Find where the given text appears and provide that cell's center as (x, y) coordinate. 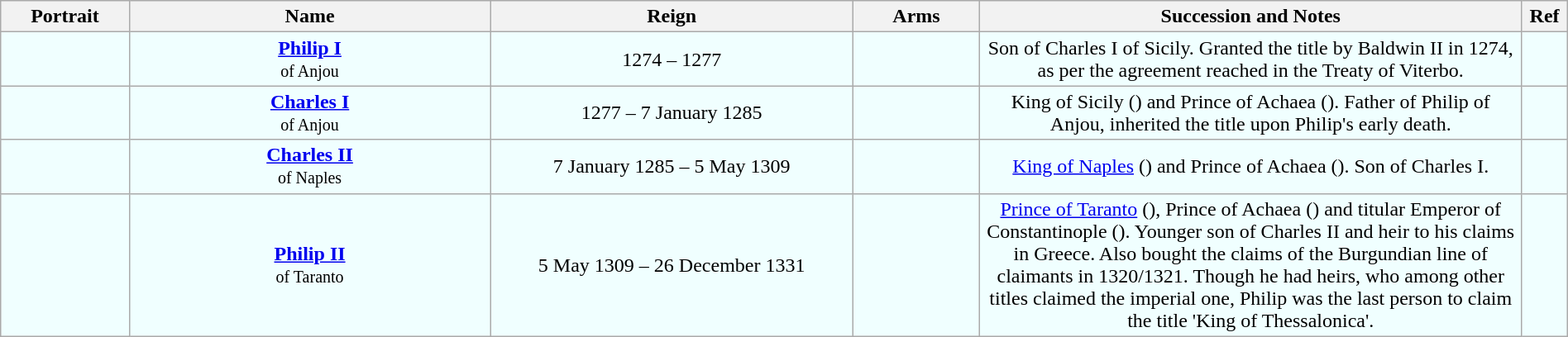
King of Sicily () and Prince of Achaea (). Father of Philip of Anjou, inherited the title upon Philip's early death. (1250, 112)
5 May 1309 – 26 December 1331 (672, 264)
Reign (672, 17)
Charles Iof Anjou (309, 112)
Ref (1545, 17)
7 January 1285 – 5 May 1309 (672, 167)
Philip IIof Taranto (309, 264)
Charles IIof Naples (309, 167)
1277 – 7 January 1285 (672, 112)
Name (309, 17)
Son of Charles I of Sicily. Granted the title by Baldwin II in 1274, as per the agreement reached in the Treaty of Viterbo. (1250, 59)
1274 – 1277 (672, 59)
King of Naples () and Prince of Achaea (). Son of Charles I. (1250, 167)
Philip Iof Anjou (309, 59)
Succession and Notes (1250, 17)
Arms (916, 17)
Portrait (65, 17)
